Locate the cell with the specified text and output its [X, Y] center coordinate. 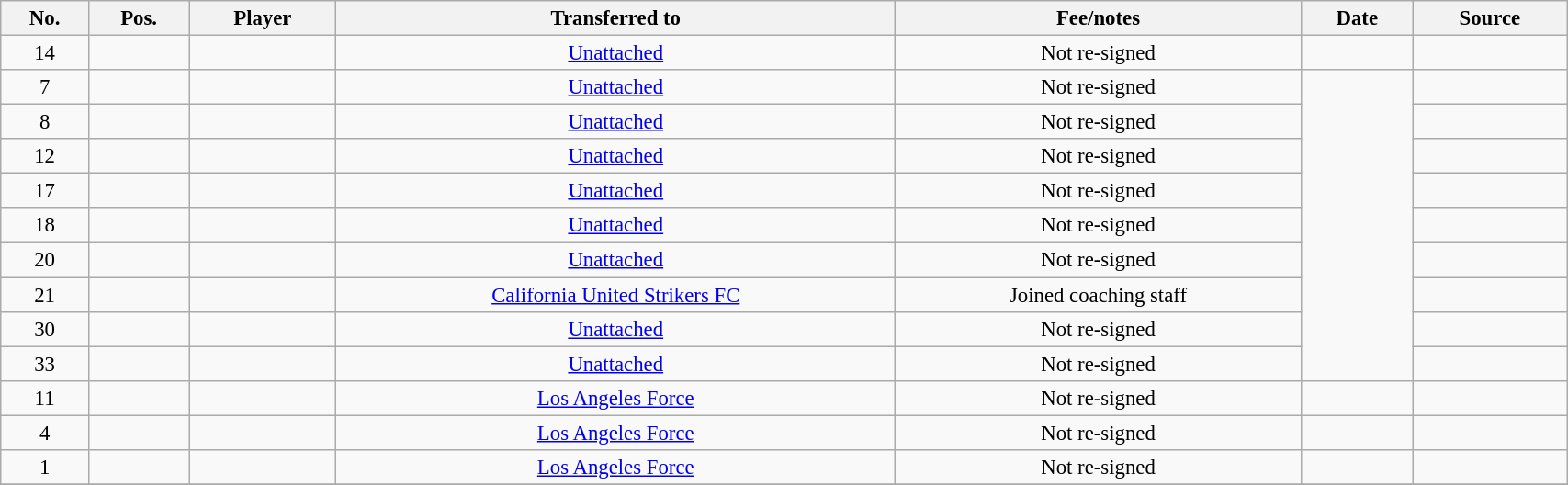
Pos. [138, 18]
17 [45, 191]
Date [1357, 18]
No. [45, 18]
14 [45, 53]
Fee/notes [1099, 18]
Joined coaching staff [1099, 295]
4 [45, 433]
30 [45, 329]
20 [45, 260]
12 [45, 156]
Transferred to [615, 18]
Source [1490, 18]
18 [45, 225]
California United Strikers FC [615, 295]
8 [45, 122]
21 [45, 295]
Player [263, 18]
33 [45, 364]
7 [45, 87]
11 [45, 398]
1 [45, 468]
